Locate the cell with the specified text and output its (x, y) center coordinate. 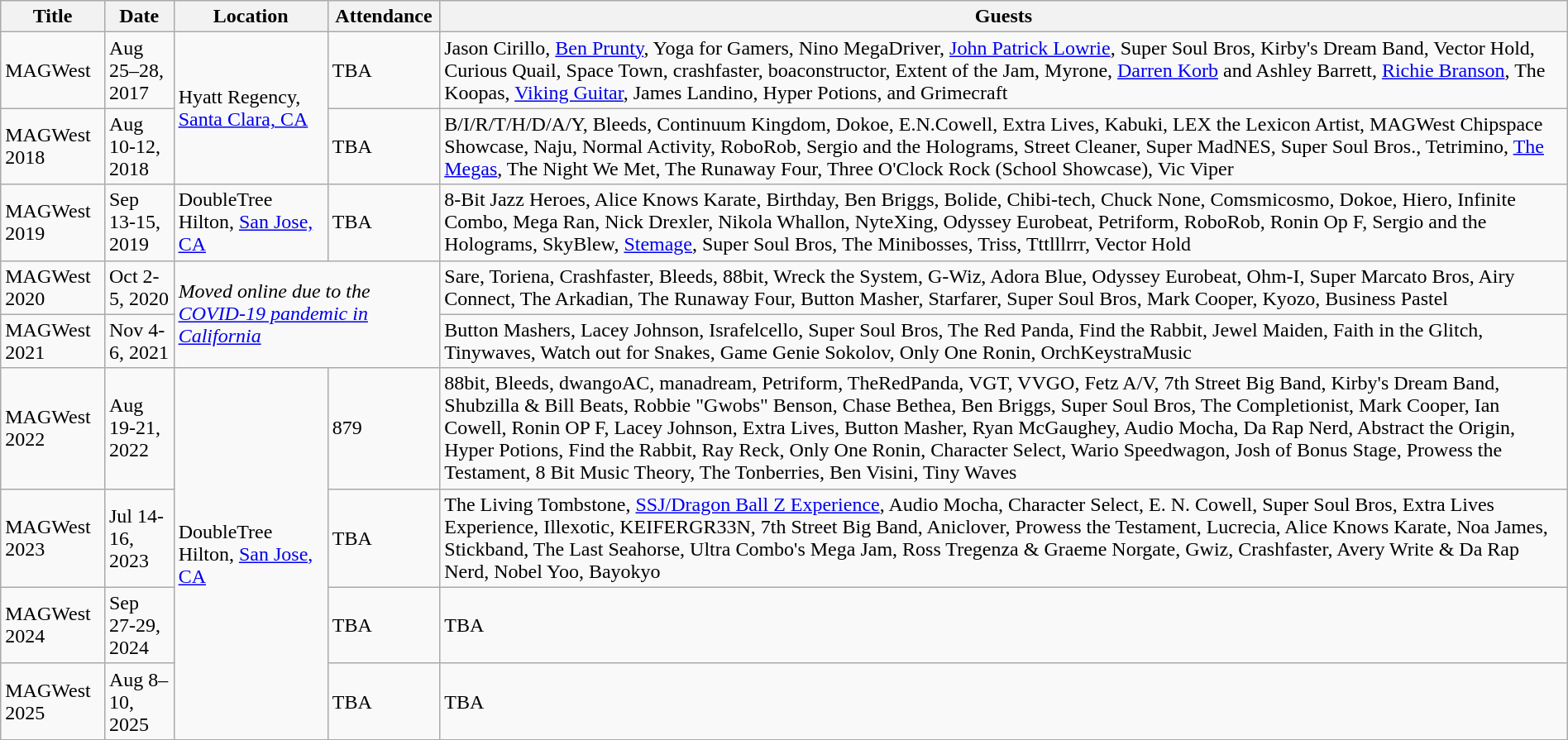
MAGWest 2021 (53, 341)
Title (53, 17)
Date (139, 17)
Sep 13-15, 2019 (139, 222)
MAGWest 2024 (53, 625)
MAGWest 2022 (53, 428)
Moved online due to the COVID-19 pandemic in California (307, 314)
879 (384, 428)
Aug 19-21, 2022 (139, 428)
Location (251, 17)
Aug 10-12, 2018 (139, 146)
Oct 2-5, 2020 (139, 288)
Attendance (384, 17)
Nov 4-6, 2021 (139, 341)
MAGWest 2019 (53, 222)
MAGWest 2023 (53, 537)
Guests (1004, 17)
Sep 27-29, 2024 (139, 625)
Aug 8–10, 2025 (139, 701)
MAGWest 2020 (53, 288)
MAGWest (53, 70)
MAGWest 2018 (53, 146)
Jul 14-16, 2023 (139, 537)
Hyatt Regency, Santa Clara, CA (251, 108)
MAGWest 2025 (53, 701)
Aug 25–28, 2017 (139, 70)
